Return the (X, Y) coordinate for the center point of the cell that contains the specified text.  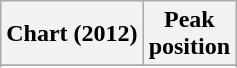
Peakposition (189, 34)
Chart (2012) (72, 34)
